Pinpoint the cell where the given text exists, returning its (X, Y) midpoint coordinate. 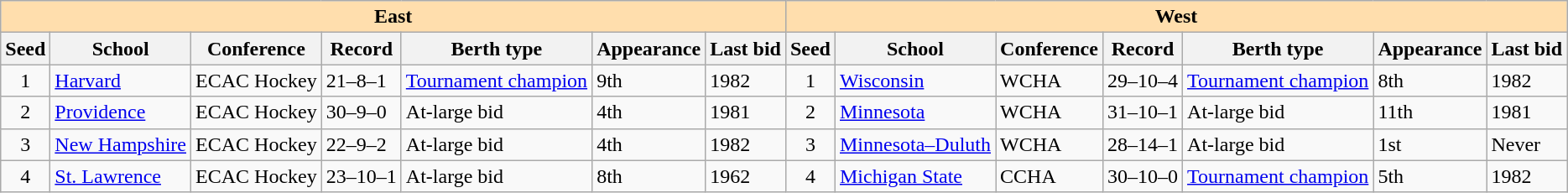
5th (1430, 176)
Wisconsin (914, 81)
Minnesota–Duluth (914, 144)
30–9–0 (361, 112)
23–10–1 (361, 176)
28–14–1 (1143, 144)
Harvard (121, 81)
West (1176, 17)
New Hampshire (121, 144)
Michigan State (914, 176)
29–10–4 (1143, 81)
Minnesota (914, 112)
Providence (121, 112)
St. Lawrence (121, 176)
21–8–1 (361, 81)
22–9–2 (361, 144)
30–10–0 (1143, 176)
31–10–1 (1143, 112)
11th (1430, 112)
CCHA (1050, 176)
1st (1430, 144)
East (393, 17)
9th (649, 81)
Never (1527, 144)
1962 (746, 176)
